Identify which cell holds the provided text, then report its (x, y) central coordinate. 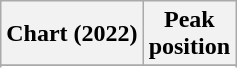
Chart (2022) (72, 34)
Peakposition (189, 34)
